Identify which cell holds the provided text, then report its (X, Y) central coordinate. 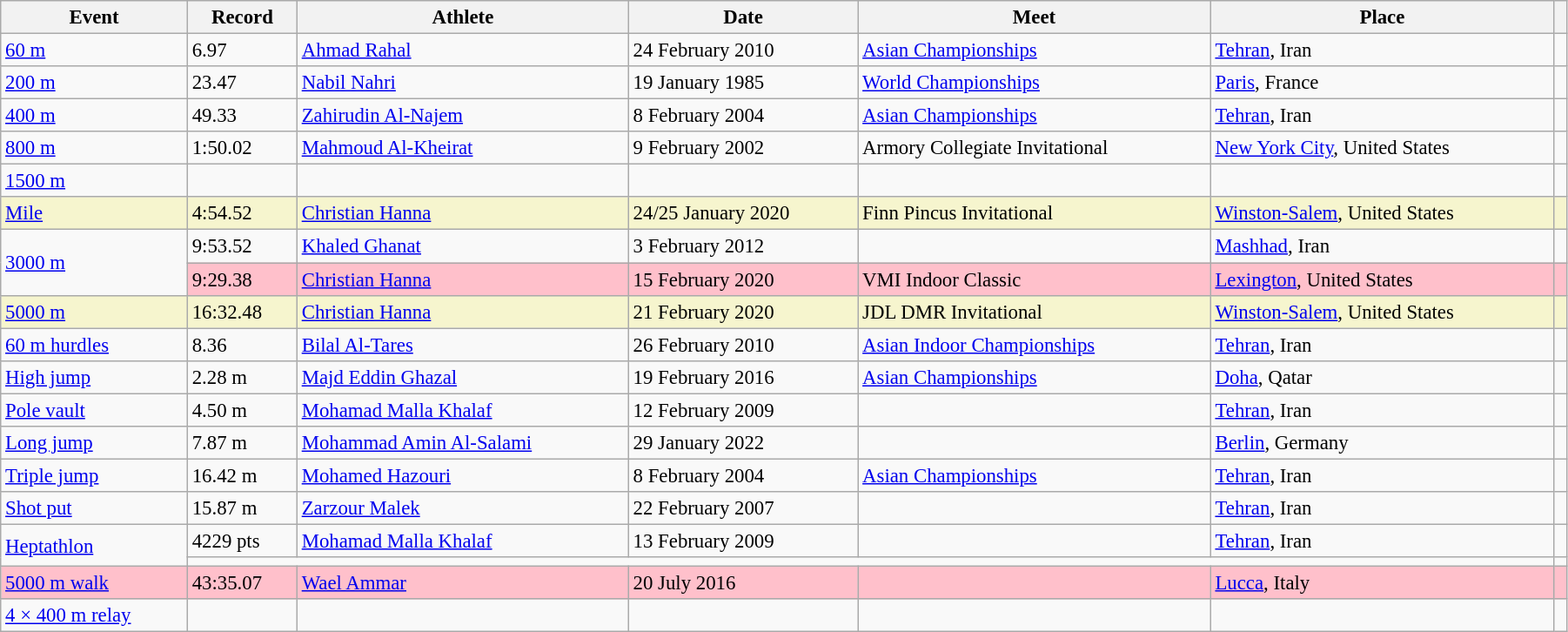
15 February 2020 (743, 279)
800 m (94, 148)
2.28 m (242, 377)
20 July 2016 (743, 583)
Berlin, Germany (1382, 443)
Lucca, Italy (1382, 583)
24 February 2010 (743, 50)
4:54.52 (242, 213)
High jump (94, 377)
8.36 (242, 345)
Pole vault (94, 410)
Zarzour Malek (463, 508)
Mashhad, Iran (1382, 246)
7.87 m (242, 443)
21 February 2020 (743, 312)
4229 pts (242, 541)
Nabil Nahri (463, 83)
Bilal Al-Tares (463, 345)
Shot put (94, 508)
Record (242, 17)
Mahmoud Al-Kheirat (463, 148)
Athlete (463, 17)
JDL DMR Invitational (1034, 312)
Meet (1034, 17)
Mohamed Hazouri (463, 475)
19 February 2016 (743, 377)
World Championships (1034, 83)
16:32.48 (242, 312)
23.47 (242, 83)
Zahirudin Al-Najem (463, 116)
Wael Ammar (463, 583)
4 × 400 m relay (94, 615)
Mile (94, 213)
Mohammad Amin Al-Salami (463, 443)
9:53.52 (242, 246)
43:35.07 (242, 583)
Asian Indoor Championships (1034, 345)
Long jump (94, 443)
1500 m (94, 181)
Armory Collegiate Invitational (1034, 148)
New York City, United States (1382, 148)
Triple jump (94, 475)
Date (743, 17)
12 February 2009 (743, 410)
Majd Eddin Ghazal (463, 377)
3 February 2012 (743, 246)
400 m (94, 116)
29 January 2022 (743, 443)
22 February 2007 (743, 508)
5000 m walk (94, 583)
3000 m (94, 263)
1:50.02 (242, 148)
Doha, Qatar (1382, 377)
Finn Pincus Invitational (1034, 213)
9 February 2002 (743, 148)
9:29.38 (242, 279)
Heptathlon (94, 545)
Place (1382, 17)
Khaled Ghanat (463, 246)
200 m (94, 83)
5000 m (94, 312)
60 m (94, 50)
Paris, France (1382, 83)
15.87 m (242, 508)
60 m hurdles (94, 345)
49.33 (242, 116)
16.42 m (242, 475)
Lexington, United States (1382, 279)
6.97 (242, 50)
19 January 1985 (743, 83)
VMI Indoor Classic (1034, 279)
13 February 2009 (743, 541)
24/25 January 2020 (743, 213)
4.50 m (242, 410)
Ahmad Rahal (463, 50)
Event (94, 17)
26 February 2010 (743, 345)
